Locate the cell with the specified text and output its [X, Y] center coordinate. 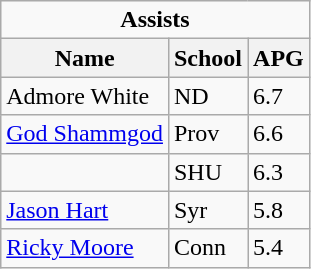
Admore White [85, 96]
Ricky Moore [85, 248]
Name [85, 58]
Prov [208, 134]
SHU [208, 172]
5.4 [279, 248]
Syr [208, 210]
God Shammgod [85, 134]
6.6 [279, 134]
6.7 [279, 96]
Jason Hart [85, 210]
Assists [156, 20]
5.8 [279, 210]
APG [279, 58]
ND [208, 96]
School [208, 58]
Conn [208, 248]
6.3 [279, 172]
